Determine the [X, Y] coordinate at the center of the cell enclosing the given text.  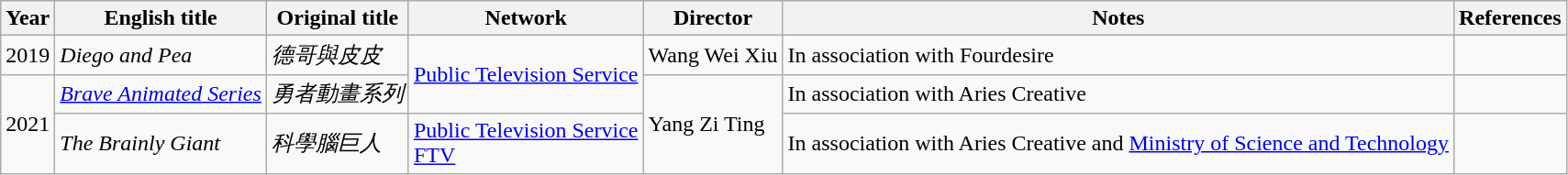
科學腦巨人 [338, 143]
The Brainly Giant [161, 143]
Network [526, 18]
2019 [28, 55]
In association with Aries Creative and Ministry of Science and Technology [1118, 143]
English title [161, 18]
In association with Aries Creative [1118, 93]
Year [28, 18]
In association with Fourdesire [1118, 55]
Public Television Service [526, 75]
References [1510, 18]
勇者動畫系列 [338, 93]
Yang Zi Ting [713, 124]
Diego and Pea [161, 55]
Wang Wei Xiu [713, 55]
Notes [1118, 18]
2021 [28, 124]
Director [713, 18]
Public Television ServiceFTV [526, 143]
Original title [338, 18]
德哥與皮皮 [338, 55]
Brave Animated Series [161, 93]
